Extract the [X, Y] coordinate from the center of the cell holding the provided text.  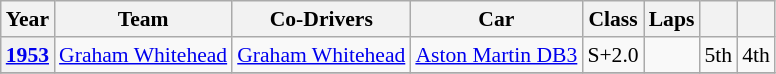
Class [612, 19]
1953 [28, 55]
S+2.0 [612, 55]
Team [143, 19]
Car [496, 19]
Year [28, 19]
Co-Drivers [321, 19]
4th [756, 55]
Laps [672, 19]
5th [718, 55]
Aston Martin DB3 [496, 55]
